For the text-containing cell, return its midpoint in [x, y] coordinate format. 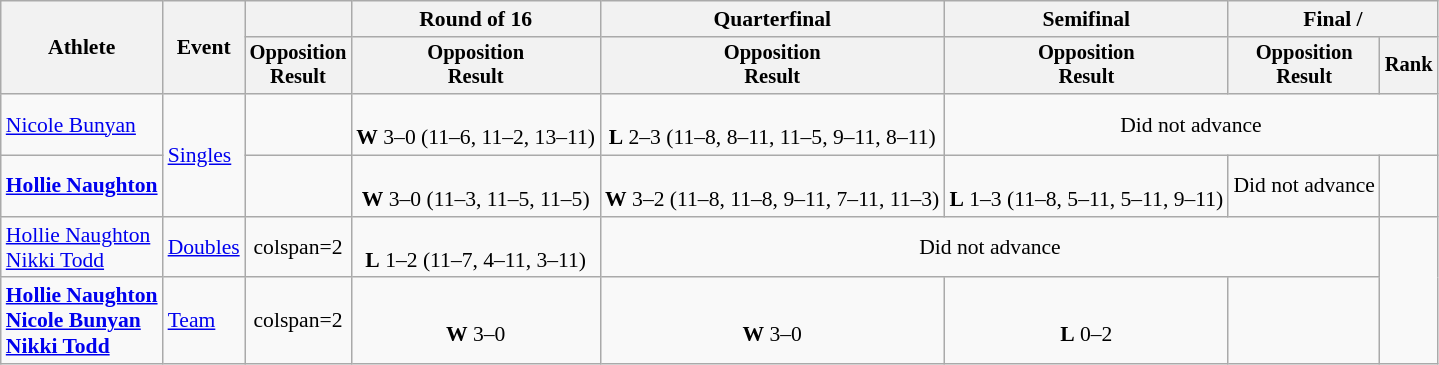
L 1–2 (11–7, 4–11, 3–11) [476, 248]
Final / [1332, 19]
Hollie NaughtonNicole BunyanNikki Todd [82, 322]
Semifinal [1086, 19]
Team [204, 322]
L 1–3 (11–8, 5–11, 5–11, 9–11) [1086, 186]
Singles [204, 155]
Hollie Naughton [82, 186]
Athlete [82, 48]
W 3–0 (11–6, 11–2, 13–11) [476, 124]
Hollie NaughtonNikki Todd [82, 248]
Rank [1409, 66]
W 3–2 (11–8, 11–8, 9–11, 7–11, 11–3) [772, 186]
L 2–3 (11–8, 8–11, 11–5, 9–11, 8–11) [772, 124]
Quarterfinal [772, 19]
L 0–2 [1086, 322]
Doubles [204, 248]
W 3–0 (11–3, 11–5, 11–5) [476, 186]
Event [204, 48]
Round of 16 [476, 19]
Nicole Bunyan [82, 124]
